From the cell containing the given text, extract its center point as [x, y] coordinate. 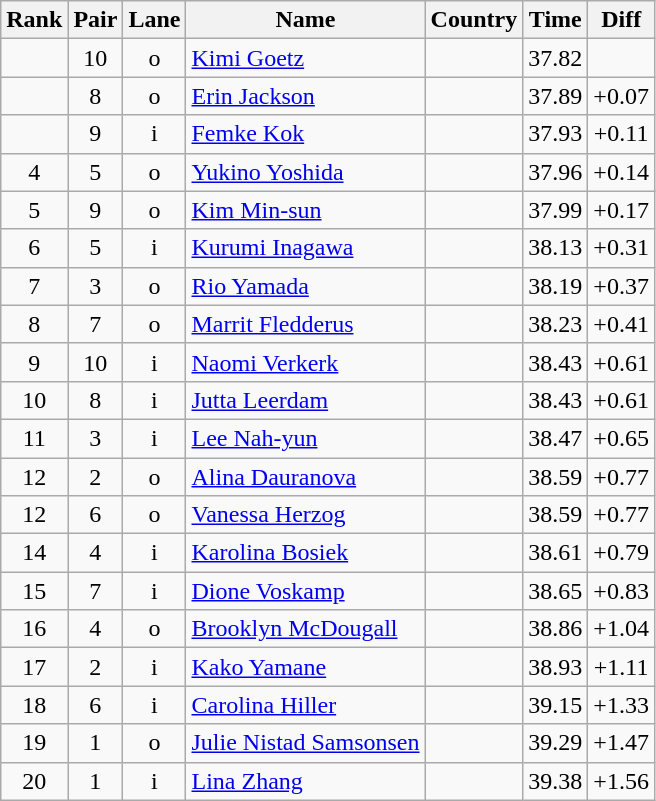
15 [34, 591]
Yukino Yoshida [306, 172]
Diff [622, 20]
14 [34, 553]
39.15 [556, 705]
Name [306, 20]
Dione Voskamp [306, 591]
Alina Dauranova [306, 477]
38.93 [556, 667]
+0.14 [622, 172]
39.29 [556, 743]
+0.17 [622, 210]
Julie Nistad Samsonsen [306, 743]
Lee Nah-yun [306, 438]
37.96 [556, 172]
37.93 [556, 134]
+1.11 [622, 667]
Femke Kok [306, 134]
Kim Min-sun [306, 210]
37.82 [556, 58]
+0.31 [622, 248]
38.65 [556, 591]
38.61 [556, 553]
Lane [154, 20]
18 [34, 705]
Rio Yamada [306, 286]
20 [34, 781]
38.23 [556, 324]
+0.37 [622, 286]
+0.07 [622, 96]
+0.41 [622, 324]
38.86 [556, 629]
Brooklyn McDougall [306, 629]
11 [34, 438]
Carolina Hiller [306, 705]
Marrit Fledderus [306, 324]
Naomi Verkerk [306, 362]
Vanessa Herzog [306, 515]
+0.65 [622, 438]
38.13 [556, 248]
19 [34, 743]
Kurumi Inagawa [306, 248]
Kako Yamane [306, 667]
+1.56 [622, 781]
16 [34, 629]
Pair [96, 20]
Rank [34, 20]
39.38 [556, 781]
+1.04 [622, 629]
37.89 [556, 96]
Jutta Leerdam [306, 400]
+0.11 [622, 134]
+1.33 [622, 705]
Kimi Goetz [306, 58]
Country [474, 20]
38.19 [556, 286]
+0.79 [622, 553]
Time [556, 20]
Lina Zhang [306, 781]
Erin Jackson [306, 96]
38.47 [556, 438]
37.99 [556, 210]
+1.47 [622, 743]
17 [34, 667]
+0.83 [622, 591]
Karolina Bosiek [306, 553]
